Determine the (X, Y) coordinate at the center of the cell enclosing the given text.  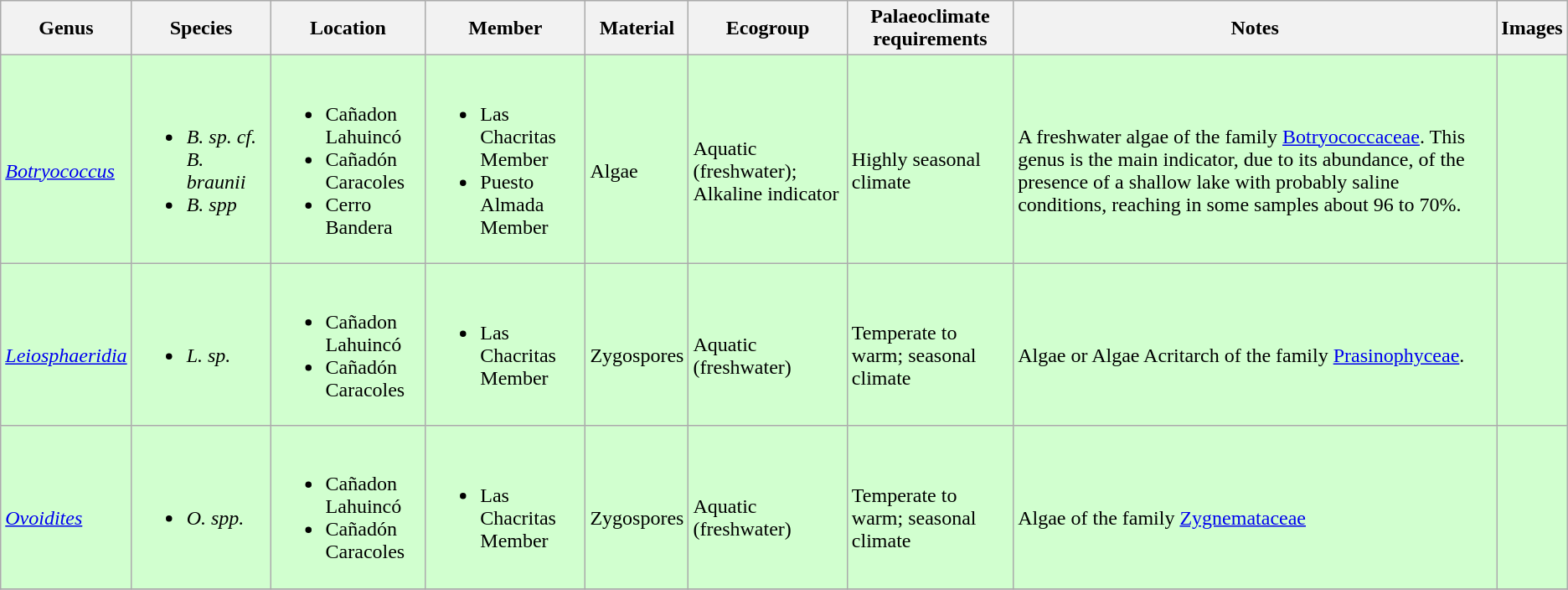
Aquatic (freshwater); Alkaline indicator (767, 159)
Leiosphaeridia (66, 344)
Location (348, 28)
O. spp. (201, 507)
Genus (66, 28)
Material (637, 28)
Species (201, 28)
L. sp. (201, 344)
Algae of the family Zygnemataceae (1255, 507)
Algae (637, 159)
Botryococcus (66, 159)
B. sp. cf. B. brauniiB. spp (201, 159)
Highly seasonal climate (930, 159)
Ovoidites (66, 507)
Images (1532, 28)
Algae or Algae Acritarch of the family Prasinophyceae. (1255, 344)
Notes (1255, 28)
Cañadon LahuincóCañadón CaracolesCerro Bandera (348, 159)
Member (506, 28)
Las Chacritas MemberPuesto Almada Member (506, 159)
Ecogroup (767, 28)
Palaeoclimate requirements (930, 28)
